From the cell containing the given text, extract its center point as (X, Y) coordinate. 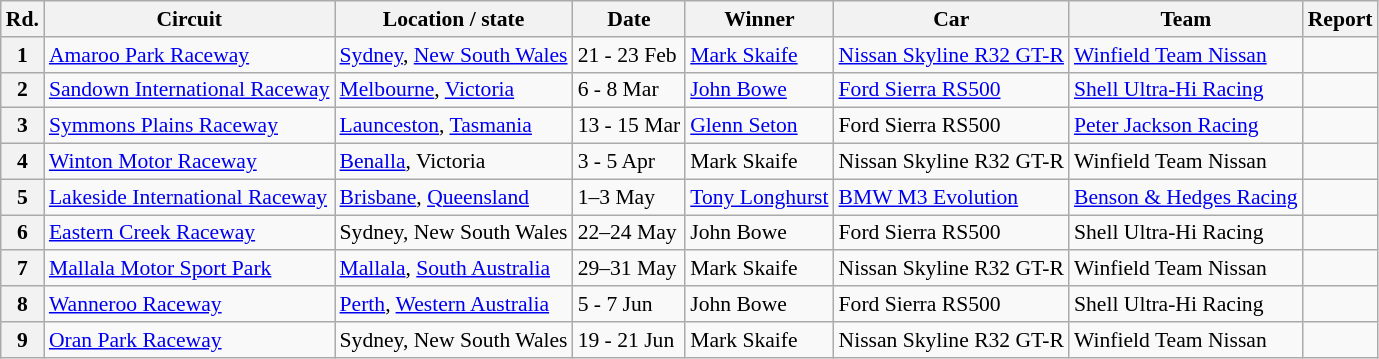
Location / state (454, 19)
1–3 May (630, 197)
Winner (759, 19)
Brisbane, Queensland (454, 197)
Launceston, Tasmania (454, 126)
Oran Park Raceway (190, 340)
Date (630, 19)
9 (22, 340)
Tony Longhurst (759, 197)
Mallala, South Australia (454, 269)
Peter Jackson Racing (1186, 126)
3 - 5 Apr (630, 162)
Rd. (22, 19)
19 - 21 Jun (630, 340)
Car (952, 19)
3 (22, 126)
6 - 8 Mar (630, 90)
Symmons Plains Raceway (190, 126)
Lakeside International Raceway (190, 197)
29–31 May (630, 269)
2 (22, 90)
13 - 15 Mar (630, 126)
Benalla, Victoria (454, 162)
22–24 May (630, 233)
Amaroo Park Raceway (190, 55)
Report (1340, 19)
5 (22, 197)
Circuit (190, 19)
Perth, Western Australia (454, 304)
7 (22, 269)
BMW M3 Evolution (952, 197)
6 (22, 233)
Melbourne, Victoria (454, 90)
21 - 23 Feb (630, 55)
Wanneroo Raceway (190, 304)
1 (22, 55)
8 (22, 304)
Team (1186, 19)
Glenn Seton (759, 126)
Mallala Motor Sport Park (190, 269)
Eastern Creek Raceway (190, 233)
Sandown International Raceway (190, 90)
Winton Motor Raceway (190, 162)
4 (22, 162)
5 - 7 Jun (630, 304)
Benson & Hedges Racing (1186, 197)
